Scan for the cell matching the given text and deliver its [X, Y] coordinate at center. 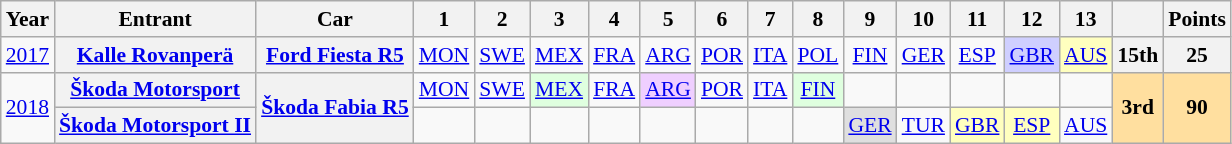
Entrant [155, 19]
Škoda Fabia R5 [335, 108]
6 [722, 19]
2017 [28, 55]
7 [770, 19]
3rd [1138, 108]
25 [1197, 55]
5 [668, 19]
1 [444, 19]
Škoda Motorsport II [155, 126]
12 [1032, 19]
11 [978, 19]
Kalle Rovanperä [155, 55]
10 [924, 19]
9 [870, 19]
4 [614, 19]
Ford Fiesta R5 [335, 55]
2018 [28, 108]
90 [1197, 108]
POL [818, 55]
15th [1138, 55]
2 [502, 19]
Škoda Motorsport [155, 90]
8 [818, 19]
TUR [924, 126]
Car [335, 19]
13 [1086, 19]
Year [28, 19]
Points [1197, 19]
3 [559, 19]
